Extract the (x, y) coordinate from the center of the cell holding the provided text.  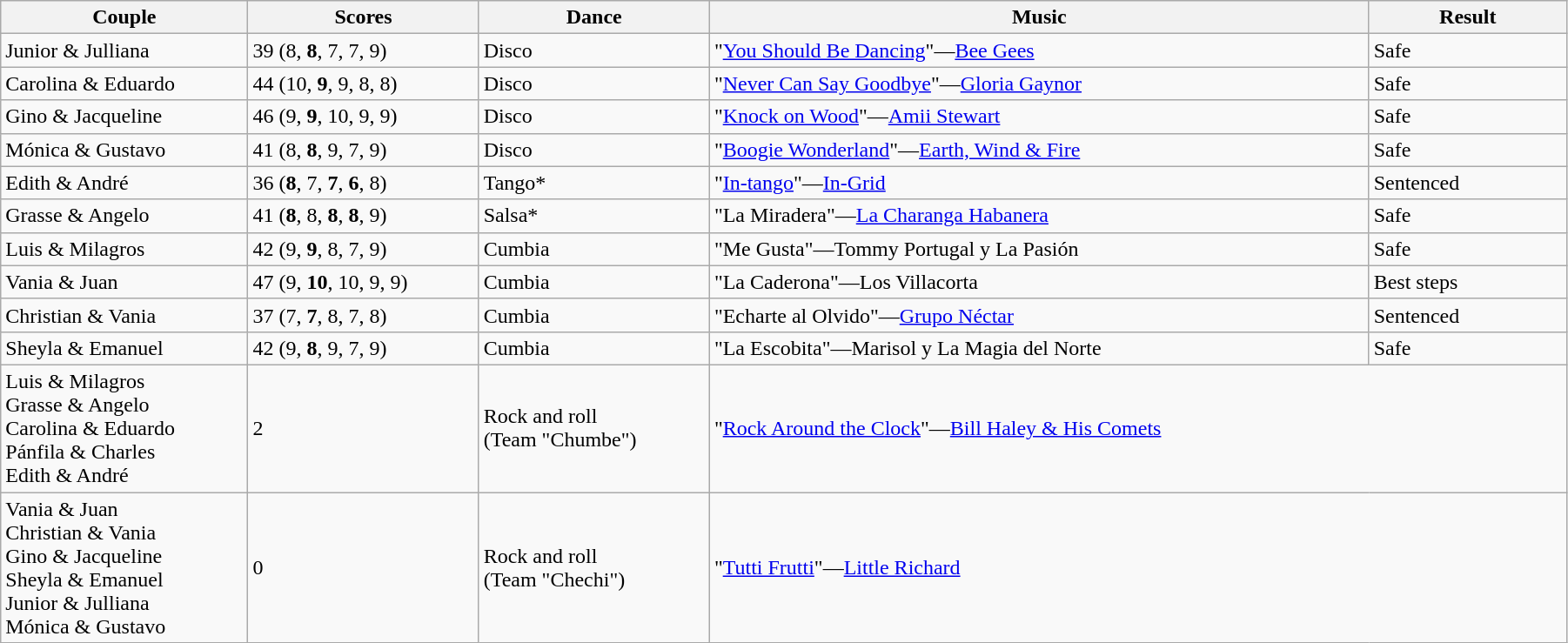
Sheyla & Emanuel (124, 348)
0 (364, 567)
Result (1467, 17)
Rock and roll(Team "Chumbe") (593, 428)
"Rock Around the Clock"—Bill Haley & His Comets (1138, 428)
47 (9, 10, 10, 9, 9) (364, 282)
"You Should Be Dancing"—Bee Gees (1039, 50)
42 (9, 8, 9, 7, 9) (364, 348)
"Echarte al Olvido"—Grupo Néctar (1039, 315)
Scores (364, 17)
"Tutti Frutti"—Little Richard (1138, 567)
"La Escobita"—Marisol y La Magia del Norte (1039, 348)
Mónica & Gustavo (124, 150)
Salsa* (593, 216)
Christian & Vania (124, 315)
Luis & Milagros (124, 249)
Couple (124, 17)
37 (7, 7, 8, 7, 8) (364, 315)
Carolina & Eduardo (124, 84)
Grasse & Angelo (124, 216)
"La Miradera"—La Charanga Habanera (1039, 216)
2 (364, 428)
"Knock on Wood"—Amii Stewart (1039, 117)
"Boogie Wonderland"—Earth, Wind & Fire (1039, 150)
46 (9, 9, 10, 9, 9) (364, 117)
Dance (593, 17)
Rock and roll(Team "Chechi") (593, 567)
"In-tango"—In-Grid (1039, 183)
Gino & Jacqueline (124, 117)
39 (8, 8, 7, 7, 9) (364, 50)
Vania & JuanChristian & VaniaGino & JacquelineSheyla & EmanuelJunior & JullianaMónica & Gustavo (124, 567)
"Me Gusta"—Tommy Portugal y La Pasión (1039, 249)
Best steps (1467, 282)
36 (8, 7, 7, 6, 8) (364, 183)
Music (1039, 17)
Luis & MilagrosGrasse & AngeloCarolina & EduardoPánfila & CharlesEdith & André (124, 428)
Tango* (593, 183)
"Never Can Say Goodbye"—Gloria Gaynor (1039, 84)
42 (9, 9, 8, 7, 9) (364, 249)
Junior & Julliana (124, 50)
41 (8, 8, 9, 7, 9) (364, 150)
44 (10, 9, 9, 8, 8) (364, 84)
"La Caderona"—Los Villacorta (1039, 282)
Edith & André (124, 183)
41 (8, 8, 8, 8, 9) (364, 216)
Vania & Juan (124, 282)
